Find where the given text appears and provide that cell's center as (x, y) coordinate. 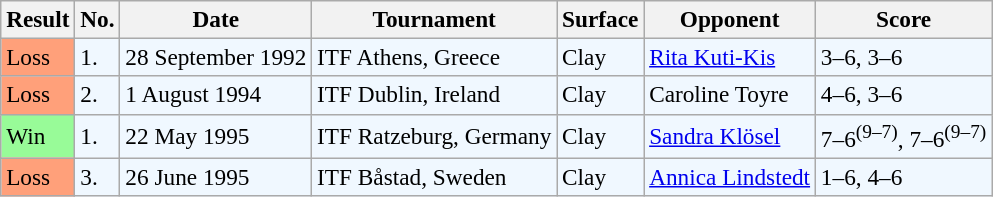
Win (38, 136)
3. (98, 177)
Annica Lindstedt (730, 177)
Result (38, 19)
1 August 1994 (216, 95)
26 June 1995 (216, 177)
Opponent (730, 19)
3–6, 3–6 (903, 57)
Rita Kuti-Kis (730, 57)
ITF Båstad, Sweden (434, 177)
Score (903, 19)
No. (98, 19)
Date (216, 19)
ITF Dublin, Ireland (434, 95)
4–6, 3–6 (903, 95)
1–6, 4–6 (903, 177)
Caroline Toyre (730, 95)
22 May 1995 (216, 136)
Surface (600, 19)
7–6(9–7), 7–6(9–7) (903, 136)
2. (98, 95)
ITF Athens, Greece (434, 57)
Sandra Klösel (730, 136)
Tournament (434, 19)
28 September 1992 (216, 57)
ITF Ratzeburg, Germany (434, 136)
